Provide the (x, y) coordinate of the cell's center where the given text is located.  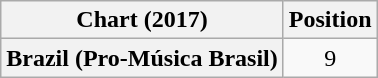
9 (330, 58)
Brazil (Pro-Música Brasil) (142, 58)
Chart (2017) (142, 20)
Position (330, 20)
